Output the [x, y] coordinate of the center of the cell containing the given text.  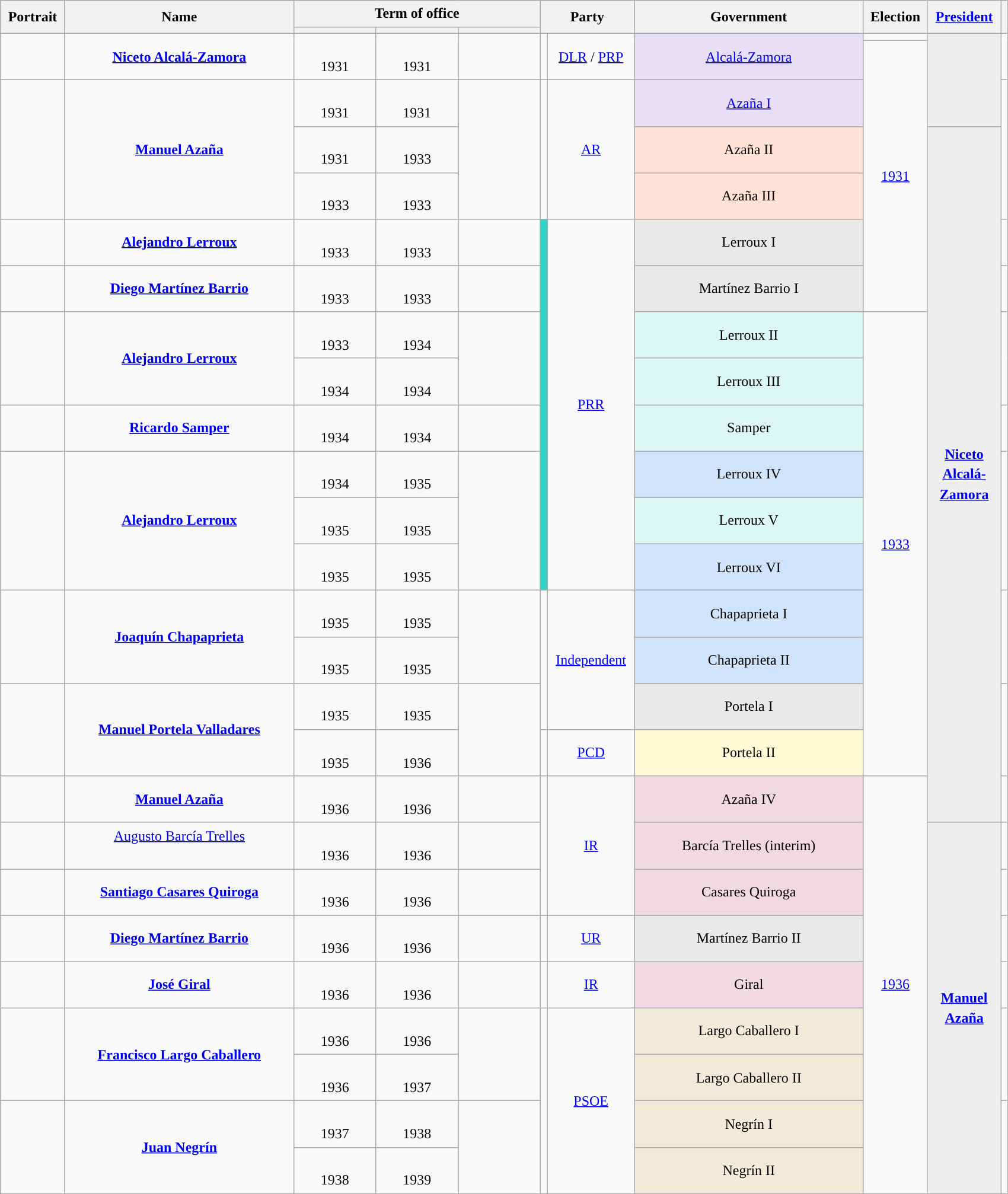
Portela II [749, 753]
Azaña III [749, 196]
Augusto Barcía Trelles [179, 845]
Azaña I [749, 103]
Martínez Barrio II [749, 938]
Party [587, 17]
President [964, 17]
PSOE [591, 1100]
Name [179, 17]
Joaquín Chapaprieta [179, 637]
Lerroux VI [749, 567]
Lerroux III [749, 381]
Lerroux V [749, 521]
Manuel Portela Valladares [179, 729]
Azaña IV [749, 799]
Negrín II [749, 1170]
Portela I [749, 706]
Lerroux I [749, 242]
Government [749, 17]
Chapaprieta I [749, 614]
Samper [749, 428]
Largo Caballero I [749, 1031]
Lerroux II [749, 335]
Term of office [417, 14]
UR [591, 938]
1939 [417, 1170]
AR [591, 149]
José Giral [179, 985]
Independent [591, 660]
Chapaprieta II [749, 660]
NicetoAlcalá-Zamora [964, 474]
Negrín I [749, 1124]
Casares Quiroga [749, 892]
Ricardo Samper [179, 428]
DLR / PRP [591, 56]
Election [895, 17]
PCD [591, 753]
Barcía Trelles (interim) [749, 845]
Lerroux IV [749, 474]
Azaña II [749, 149]
PRR [591, 405]
Santiago Casares Quiroga [179, 892]
Giral [749, 985]
Largo Caballero II [749, 1078]
Portrait [33, 17]
Francisco Largo Caballero [179, 1054]
Juan Negrín [179, 1148]
Alcalá-Zamora [749, 56]
Niceto Alcalá-Zamora [179, 56]
Martínez Barrio I [749, 289]
